Return (X, Y) of the center of cell containing provided text 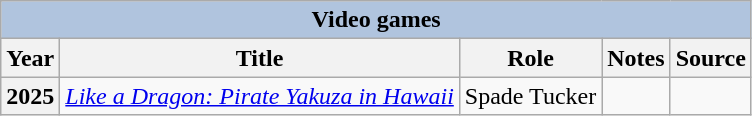
Spade Tucker (530, 96)
Role (530, 58)
Notes (636, 58)
Like a Dragon: Pirate Yakuza in Hawaii (260, 96)
Title (260, 58)
Video games (376, 20)
2025 (30, 96)
Year (30, 58)
Source (710, 58)
